From the cell containing the given text, extract its center point as (x, y) coordinate. 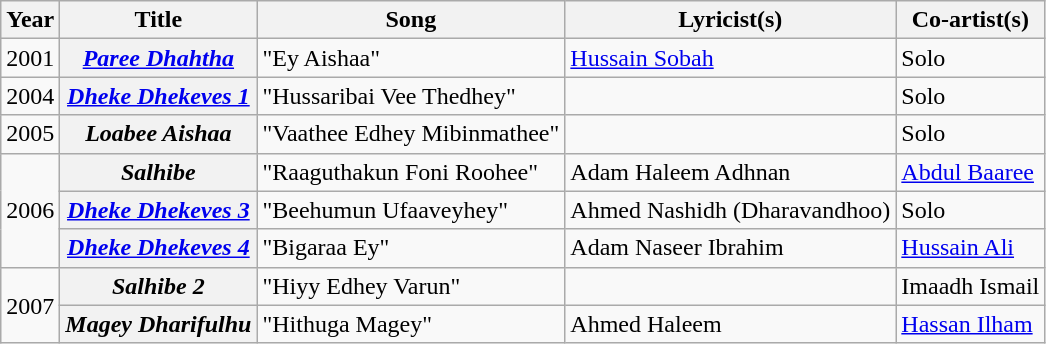
Imaadh Ismail (970, 286)
Salhibe (158, 172)
"Hussaribai Vee Thedhey" (411, 96)
"Ey Aishaa" (411, 58)
2006 (30, 210)
Ahmed Haleem (730, 324)
Loabee Aishaa (158, 134)
2001 (30, 58)
Abdul Baaree (970, 172)
2004 (30, 96)
"Hiyy Edhey Varun" (411, 286)
2005 (30, 134)
"Raaguthakun Foni Roohee" (411, 172)
"Bigaraa Ey" (411, 248)
Dheke Dhekeves 3 (158, 210)
Co-artist(s) (970, 20)
Year (30, 20)
Hussain Ali (970, 248)
2007 (30, 305)
Title (158, 20)
Ahmed Nashidh (Dharavandhoo) (730, 210)
Paree Dhahtha (158, 58)
Song (411, 20)
Hassan Ilham (970, 324)
Adam Naseer Ibrahim (730, 248)
Salhibe 2 (158, 286)
"Vaathee Edhey Mibinmathee" (411, 134)
Dheke Dhekeves 1 (158, 96)
Magey Dharifulhu (158, 324)
"Beehumun Ufaaveyhey" (411, 210)
Dheke Dhekeves 4 (158, 248)
Lyricist(s) (730, 20)
"Hithuga Magey" (411, 324)
Hussain Sobah (730, 58)
Adam Haleem Adhnan (730, 172)
